Pinpoint the cell where the given text exists, returning its [X, Y] midpoint coordinate. 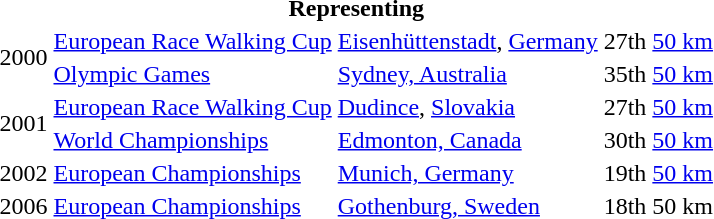
Eisenhüttenstadt, Germany [468, 41]
35th [625, 74]
19th [625, 173]
Dudince, Slovakia [468, 107]
Sydney, Australia [468, 74]
Olympic Games [192, 74]
30th [625, 140]
Munich, Germany [468, 173]
Edmonton, Canada [468, 140]
World Championships [192, 140]
European Championships [192, 173]
